Search for the cell housing the specified text and yield its [x, y] center coordinate. 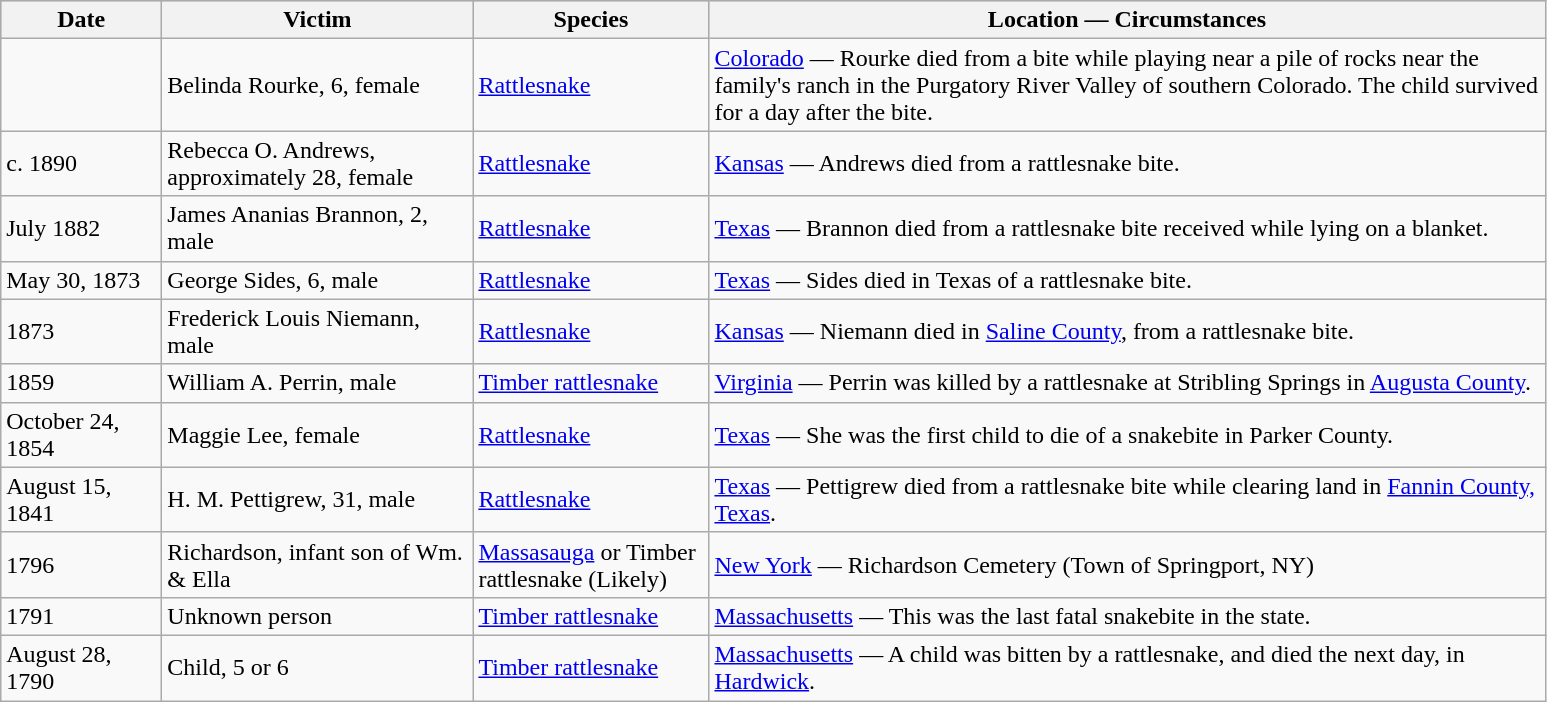
1796 [82, 564]
New York — Richardson Cemetery (Town of Springport, NY) [1127, 564]
William A. Perrin, male [318, 383]
Massachusetts — A child was bitten by a rattlesnake, and died the next day, in Hardwick. [1127, 668]
Species [591, 20]
Frederick Louis Niemann, male [318, 332]
Location — Circumstances [1127, 20]
Date [82, 20]
Massasauga or Timber rattlesnake (Likely) [591, 564]
Richardson, infant son of Wm. & Ella [318, 564]
H. M. Pettigrew, 31, male [318, 500]
Texas — Pettigrew died from a rattlesnake bite while clearing land in Fannin County, Texas. [1127, 500]
1873 [82, 332]
James Ananias Brannon, 2, male [318, 228]
Child, 5 or 6 [318, 668]
c. 1890 [82, 164]
Rebecca O. Andrews, approximately 28, female [318, 164]
Belinda Rourke, 6, female [318, 85]
Unknown person [318, 616]
July 1882 [82, 228]
Victim [318, 20]
May 30, 1873 [82, 280]
August 28, 1790 [82, 668]
Massachusetts — This was the last fatal snakebite in the state. [1127, 616]
1859 [82, 383]
October 24, 1854 [82, 434]
August 15, 1841 [82, 500]
Texas — She was the first child to die of a snakebite in Parker County. [1127, 434]
Texas — Sides died in Texas of a rattlesnake bite. [1127, 280]
Kansas — Niemann died in Saline County, from a rattlesnake bite. [1127, 332]
Maggie Lee, female [318, 434]
Kansas — Andrews died from a rattlesnake bite. [1127, 164]
Virginia — Perrin was killed by a rattlesnake at Stribling Springs in Augusta County. [1127, 383]
Texas — Brannon died from a rattlesnake bite received while lying on a blanket. [1127, 228]
1791 [82, 616]
George Sides, 6, male [318, 280]
